Detect which cell encompasses the target text, then output its [x, y] center coordinate. 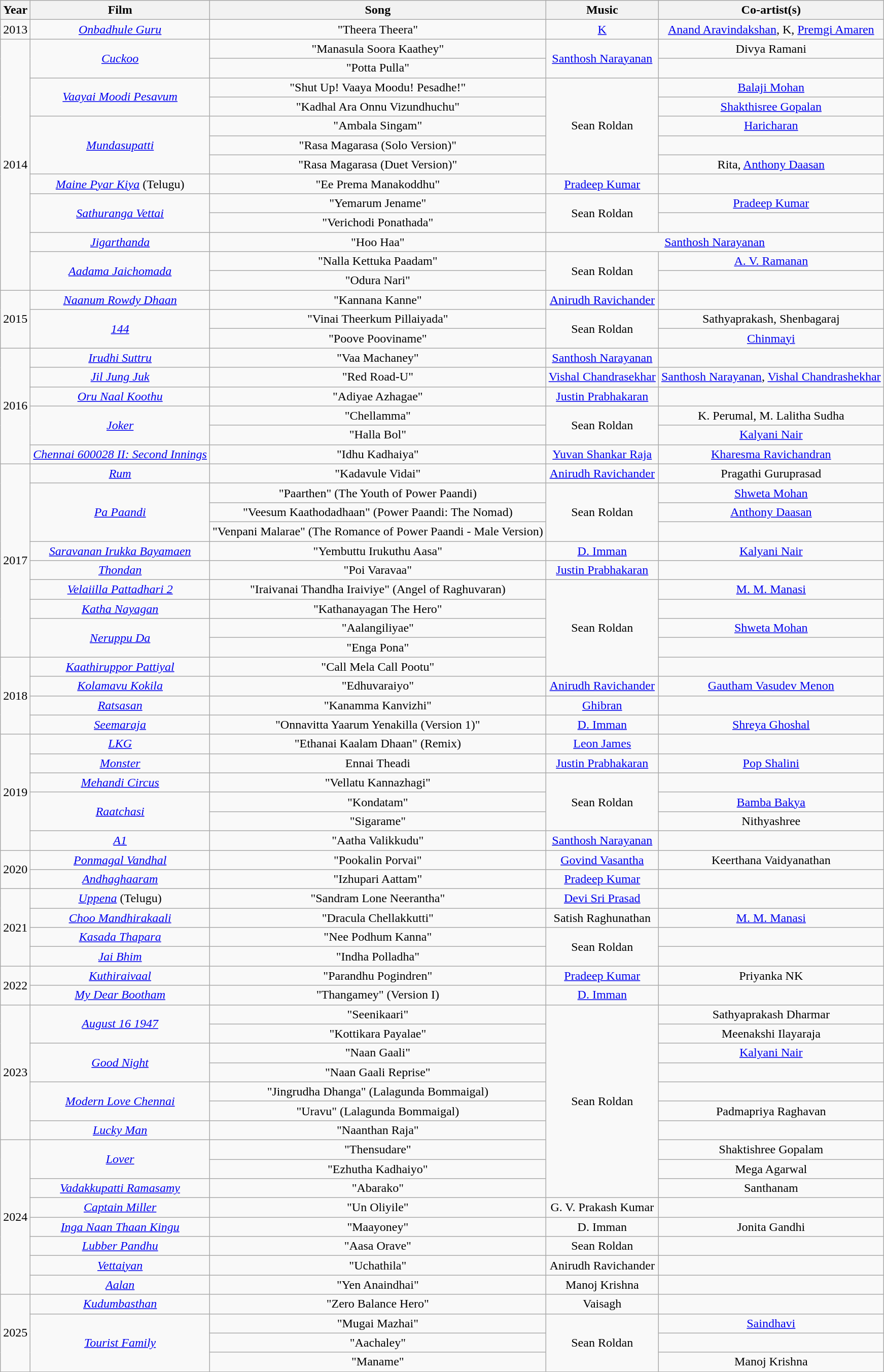
2015 [15, 319]
"Aasa Orave" [377, 1246]
Gautham Vasudev Menon [771, 686]
Kharesma Ravichandran [771, 454]
Jigarthanda [120, 242]
Co-artist(s) [771, 10]
Ghibran [602, 705]
"Dracula Chellakkutti" [377, 918]
"Parandhu Pogindren" [377, 976]
Chinmayi [771, 338]
Oru Naal Koothu [120, 396]
Seemaraja [120, 725]
"Yen Anaindhai" [377, 1285]
Choo Mandhirakaali [120, 918]
"Verichodi Ponathada" [377, 222]
Andhaghaaram [120, 879]
Song [377, 10]
"Yembuttu Irukuthu Aasa" [377, 551]
Kuthiraivaal [120, 976]
Year [15, 10]
Aalan [120, 1285]
"Shut Up! Vaaya Moodu! Pesadhe!" [377, 87]
Bamba Bakya [771, 802]
"Uchathila" [377, 1265]
"Naanthan Raja" [377, 1130]
Haricharan [771, 126]
"Kadavule Vidai" [377, 473]
Devi Sri Prasad [602, 899]
Vaisagh [602, 1304]
Saravanan Irukka Bayamaen [120, 551]
"Seenikaari" [377, 1014]
"Ambala Singam" [377, 126]
2022 [15, 985]
"Aalangiliyae" [377, 628]
"Chellamma" [377, 416]
Mundasupatti [120, 145]
Mehandi Circus [120, 782]
Film [120, 10]
Shreya Ghoshal [771, 725]
Priyanka NK [771, 976]
"Paarthen" (The Youth of Power Paandi) [377, 493]
Vettaiyan [120, 1265]
Kaathiruppor Pattiyal [120, 667]
Pa Paandi [120, 512]
Thondan [120, 570]
Irudhi Suttru [120, 358]
Vaayai Moodi Pesavum [120, 97]
"Vaa Machaney" [377, 358]
2021 [15, 928]
Katha Nayagan [120, 609]
Mega Agarwal [771, 1169]
Tourist Family [120, 1343]
Keerthana Vaidyanathan [771, 860]
"Kathanayagan The Hero" [377, 609]
August 16 1947 [120, 1024]
"Yemarum Jename" [377, 203]
Joker [120, 425]
Cuckoo [120, 58]
Divya Ramani [771, 49]
Balaji Mohan [771, 87]
Uppena (Telugu) [120, 899]
2024 [15, 1217]
Pragathi Guruprasad [771, 473]
Shakthisree Gopalan [771, 107]
"Potta Pulla" [377, 68]
"Zero Balance Hero" [377, 1304]
Inga Naan Thaan Kingu [120, 1227]
"Izhupari Aattam" [377, 879]
"Theera Theera" [377, 29]
Modern Love Chennai [120, 1101]
2025 [15, 1333]
"Un Oliyile" [377, 1208]
Satish Raghunathan [602, 918]
G. V. Prakash Kumar [602, 1208]
"Kadhal Ara Onnu Vizundhuchu" [377, 107]
"Kanamma Kanvizhi" [377, 705]
Sathyaprakash Dharmar [771, 1014]
"Sandram Lone Neerantha" [377, 899]
Rum [120, 473]
Vadakkupatti Ramasamy [120, 1188]
K [602, 29]
Rita, Anthony Daasan [771, 164]
Shaktishree Gopalam [771, 1149]
Leon James [602, 744]
"Ee Prema Manakoddhu" [377, 184]
Kudumbasthan [120, 1304]
2019 [15, 792]
"Sigarame" [377, 821]
"Aatha Valikkudu" [377, 840]
"Call Mela Call Pootu" [377, 667]
Nithyashree [771, 821]
"Manasula Soora Kaathey" [377, 49]
Music [602, 10]
A. V. Ramanan [771, 261]
Jai Bhim [120, 956]
"Nalla Kettuka Paadam" [377, 261]
Saindhavi [771, 1323]
"Red Road-U" [377, 377]
Meenakshi Ilayaraja [771, 1034]
Ponmagal Vandhal [120, 860]
"Iraivanai Thandha Iraiviye" (Angel of Raghuvaran) [377, 590]
Ennai Theadi [377, 763]
Pop Shalini [771, 763]
"Uravu" (Lalagunda Bommaigal) [377, 1111]
Padmapriya Raghavan [771, 1111]
Ratsasan [120, 705]
2013 [15, 29]
2023 [15, 1072]
Govind Vasantha [602, 860]
"Kottikara Payalae" [377, 1034]
"Mugai Mazhai" [377, 1323]
"Enga Pona" [377, 647]
"Idhu Kadhaiya" [377, 454]
2020 [15, 870]
Yuvan Shankar Raja [602, 454]
"Rasa Magarasa (Duet Version)" [377, 164]
"Hoo Haa" [377, 242]
Vishal Chandrasekhar [602, 377]
"Aachaley" [377, 1343]
"Naan Gaali" [377, 1053]
Raatchasi [120, 811]
Good Night [120, 1062]
Lover [120, 1159]
K. Perumal, M. Lalitha Sudha [771, 416]
"Kondatam" [377, 802]
"Indha Polladha" [377, 956]
"Kannana Kanne" [377, 300]
Neruppu Da [120, 638]
My Dear Bootham [120, 995]
Santhosh Narayanan, Vishal Chandrashekhar [771, 377]
"Abarako" [377, 1188]
"Onnavitta Yaarum Yenakilla (Version 1)" [377, 725]
"Ezhutha Kadhaiyo" [377, 1169]
Aadama Jaichomada [120, 271]
Captain Miller [120, 1208]
"Odura Nari" [377, 281]
"Adiyae Azhagae" [377, 396]
Chennai 600028 II: Second Innings [120, 454]
"Pookalin Porvai" [377, 860]
Kasada Thapara [120, 937]
Velaiilla Pattadhari 2 [120, 590]
"Veesum Kaathodadhaan" (Power Paandi: The Nomad) [377, 512]
Sathuranga Vettai [120, 213]
"Poove Pooviname" [377, 338]
2014 [15, 164]
Lucky Man [120, 1130]
LKG [120, 744]
Anand Aravindakshan, K, Premgi Amaren [771, 29]
Onbadhule Guru [120, 29]
Kolamavu Kokila [120, 686]
"Vinai Theerkum Pillaiyada" [377, 319]
"Halla Bol" [377, 435]
"Thangamey" (Version I) [377, 995]
Jil Jung Juk [120, 377]
"Naan Gaali Reprise" [377, 1072]
2018 [15, 696]
Maine Pyar Kiya (Telugu) [120, 184]
"Ethanai Kaalam Dhaan" (Remix) [377, 744]
"Rasa Magarasa (Solo Version)" [377, 145]
"Maayoney" [377, 1227]
Monster [120, 763]
144 [120, 329]
"Thensudare" [377, 1149]
"Vellatu Kannazhagi" [377, 782]
"Poi Varavaa" [377, 570]
Jonita Gandhi [771, 1227]
A1 [120, 840]
"Nee Podhum Kanna" [377, 937]
"Edhuvaraiyo" [377, 686]
Anthony Daasan [771, 512]
Lubber Pandhu [120, 1246]
Santhanam [771, 1188]
2016 [15, 406]
"Maname" [377, 1362]
"Venpani Malarae" (The Romance of Power Paandi - Male Version) [377, 531]
Naanum Rowdy Dhaan [120, 300]
"Jingrudha Dhanga" (Lalagunda Bommaigal) [377, 1091]
Sathyaprakash, Shenbagaraj [771, 319]
2017 [15, 560]
